Find where the given text appears and provide that cell's center as [X, Y] coordinate. 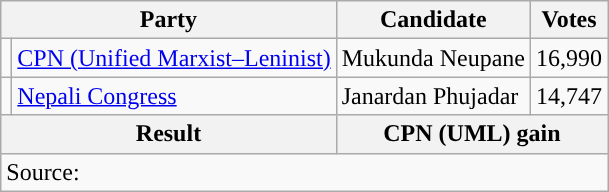
CPN (UML) gain [472, 134]
Result [168, 134]
14,747 [570, 96]
16,990 [570, 58]
Party [168, 20]
Nepali Congress [174, 96]
Votes [570, 20]
Candidate [433, 20]
Mukunda Neupane [433, 58]
Janardan Phujadar [433, 96]
CPN (Unified Marxist–Leninist) [174, 58]
Source: [304, 172]
